For the text-containing cell, return its midpoint in (X, Y) coordinate format. 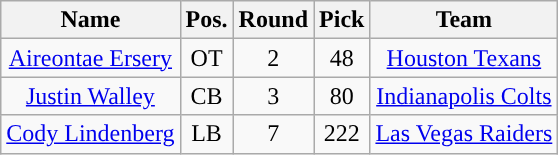
Pos. (206, 20)
Round (273, 20)
3 (273, 96)
80 (342, 96)
222 (342, 134)
LB (206, 134)
2 (273, 58)
Justin Walley (90, 96)
Las Vegas Raiders (464, 134)
Team (464, 20)
7 (273, 134)
Pick (342, 20)
Aireontae Ersery (90, 58)
Name (90, 20)
48 (342, 58)
Houston Texans (464, 58)
OT (206, 58)
Cody Lindenberg (90, 134)
Indianapolis Colts (464, 96)
CB (206, 96)
